Detect which cell encompasses the target text, then output its [x, y] center coordinate. 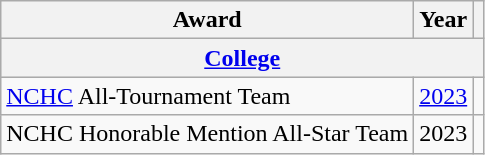
NCHC All-Tournament Team [208, 96]
Year [444, 20]
College [242, 58]
Award [208, 20]
NCHC Honorable Mention All-Star Team [208, 134]
